Extract the [X, Y] coordinate from the center of the cell holding the provided text.  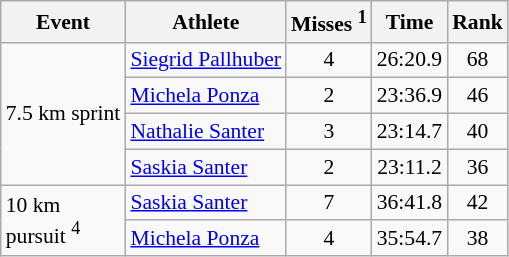
68 [478, 60]
35:54.7 [410, 239]
Event [64, 22]
42 [478, 203]
Siegrid Pallhuber [206, 60]
7 [329, 203]
36 [478, 167]
3 [329, 132]
Rank [478, 22]
Nathalie Santer [206, 132]
46 [478, 96]
23:14.7 [410, 132]
23:36.9 [410, 96]
7.5 km sprint [64, 113]
Athlete [206, 22]
10 km pursuit 4 [64, 220]
23:11.2 [410, 167]
38 [478, 239]
26:20.9 [410, 60]
Misses 1 [329, 22]
40 [478, 132]
Time [410, 22]
36:41.8 [410, 203]
